Detect which cell encompasses the target text, then output its (x, y) center coordinate. 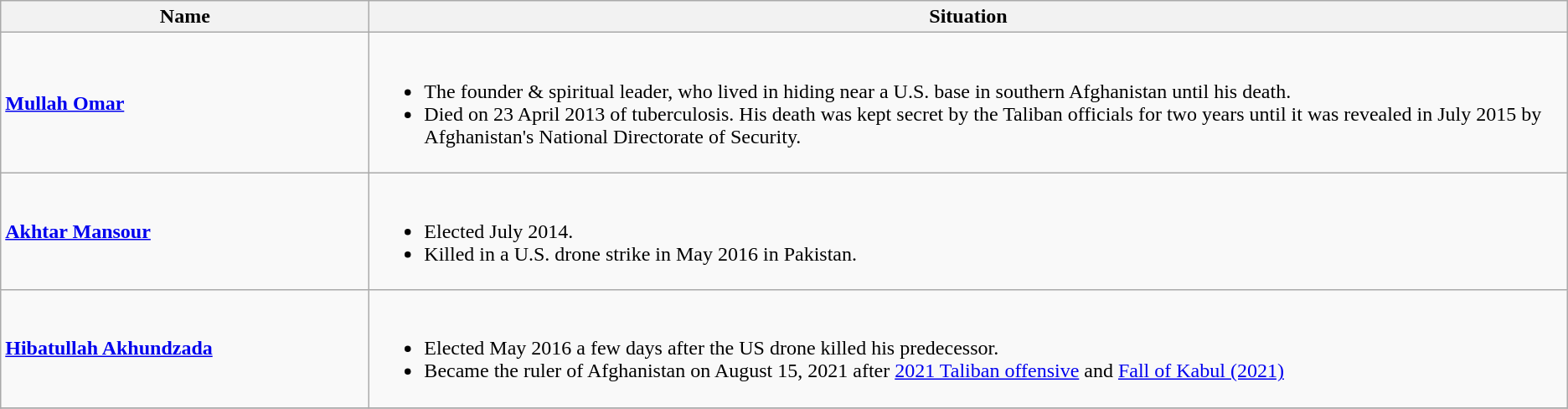
Hibatullah Akhundzada (185, 349)
Akhtar Mansour (185, 231)
Elected July 2014.Killed in a U.S. drone strike in May 2016 in Pakistan. (968, 231)
Name (185, 17)
Situation (968, 17)
Mullah Omar (185, 102)
